Return the [X, Y] coordinate for the center point of the cell that contains the specified text.  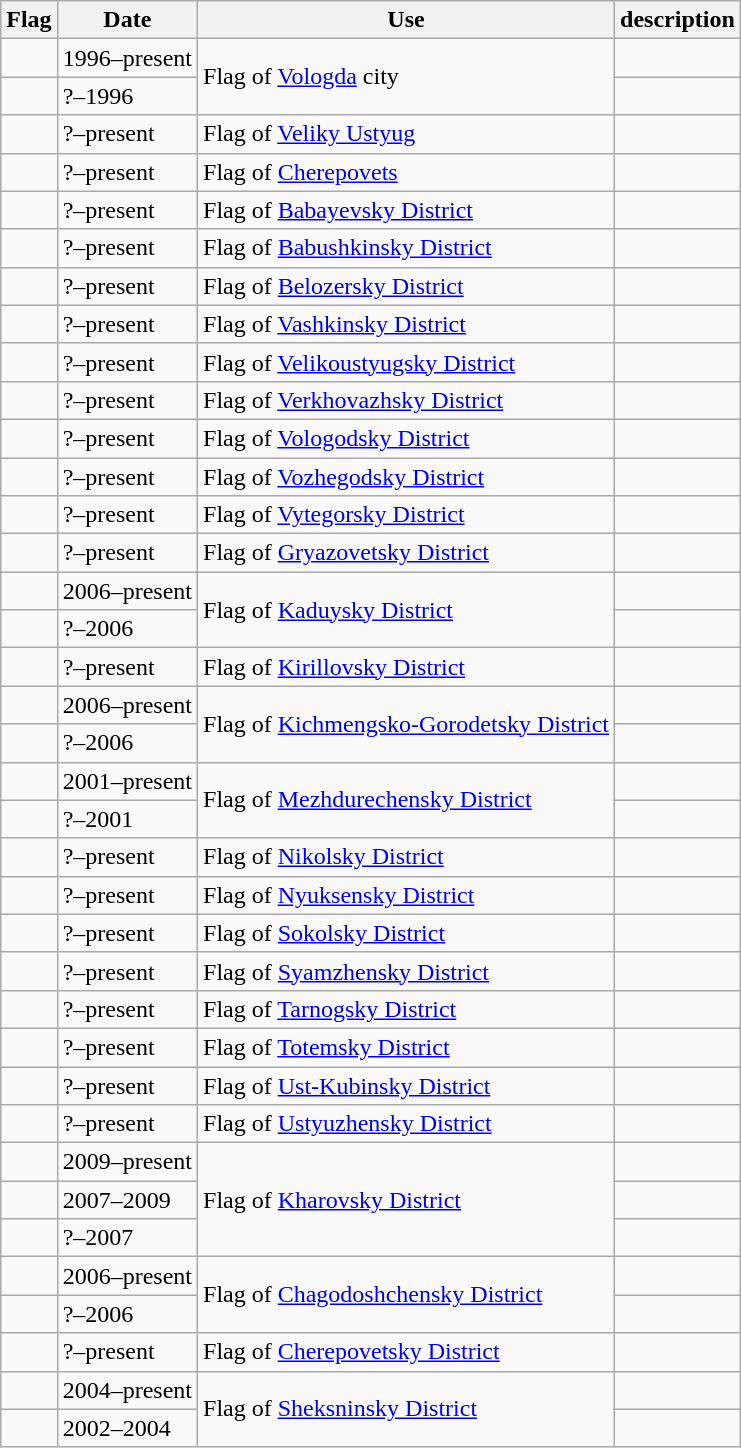
Flag of Chagodoshchensky District [406, 1295]
Flag of Vologda city [406, 77]
Flag of Velikoustyugsky District [406, 362]
?–2007 [127, 1238]
1996–present [127, 58]
Flag of Kharovsky District [406, 1200]
Flag of Kichmengsko-Gorodetsky District [406, 724]
description [678, 20]
2009–present [127, 1162]
Flag of Verkhovazhsky District [406, 400]
?–1996 [127, 96]
Flag of Mezhdurechensky District [406, 800]
Flag of Gryazovetsky District [406, 553]
Flag of Vologodsky District [406, 438]
Flag of Totemsky District [406, 1047]
Flag of Tarnogsky District [406, 1009]
2002–2004 [127, 1428]
Use [406, 20]
Flag of Kirillovsky District [406, 667]
2001–present [127, 781]
Flag of Sheksninsky District [406, 1409]
Flag of Cherepovetsky District [406, 1352]
Flag of Babayevsky District [406, 210]
Flag of Belozersky District [406, 286]
Flag of Vytegorsky District [406, 515]
Flag of Vozhegodsky District [406, 477]
Flag of Kaduysky District [406, 610]
Flag of Ust-Kubinsky District [406, 1085]
2004–present [127, 1390]
Flag of Ustyuzhensky District [406, 1124]
Flag of Nikolsky District [406, 857]
Flag of Babushkinsky District [406, 248]
Flag of Veliky Ustyug [406, 134]
Flag of Sokolsky District [406, 933]
Flag of Syamzhensky District [406, 971]
Flag of Nyuksensky District [406, 895]
Flag of Cherepovets [406, 172]
Date [127, 20]
?–2001 [127, 819]
Flag [29, 20]
Flag of Vashkinsky District [406, 324]
2007–2009 [127, 1200]
